For the text-containing cell, return its midpoint in (x, y) coordinate format. 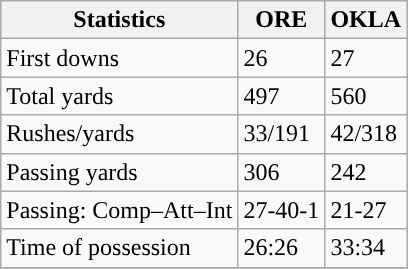
Passing yards (120, 172)
First downs (120, 58)
42/318 (366, 134)
306 (282, 172)
Total yards (120, 96)
27-40-1 (282, 210)
21-27 (366, 210)
OKLA (366, 20)
Time of possession (120, 248)
26 (282, 58)
27 (366, 58)
497 (282, 96)
Passing: Comp–Att–Int (120, 210)
560 (366, 96)
ORE (282, 20)
33:34 (366, 248)
26:26 (282, 248)
33/191 (282, 134)
242 (366, 172)
Rushes/yards (120, 134)
Statistics (120, 20)
